Determine the [X, Y] coordinate at the center of the cell enclosing the given text.  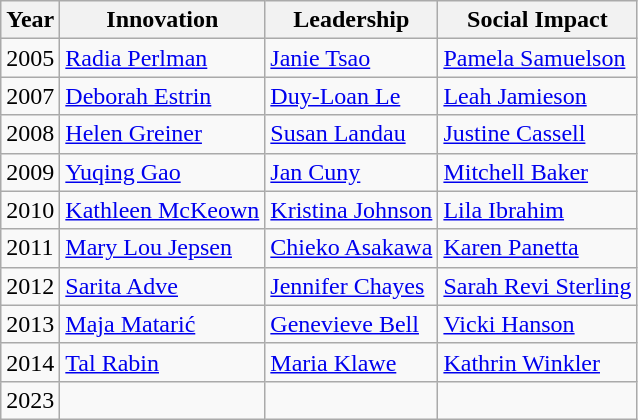
Tal Rabin [162, 362]
Lila Ibrahim [538, 210]
Yuqing Gao [162, 172]
2011 [30, 248]
2013 [30, 324]
Kathleen McKeown [162, 210]
Social Impact [538, 20]
Duy-Loan Le [352, 96]
2007 [30, 96]
Chieko Asakawa [352, 248]
Kristina Johnson [352, 210]
Maja Matarić [162, 324]
Janie Tsao [352, 58]
Pamela Samuelson [538, 58]
2008 [30, 134]
Deborah Estrin [162, 96]
Year [30, 20]
Mary Lou Jepsen [162, 248]
2005 [30, 58]
Mitchell Baker [538, 172]
2010 [30, 210]
Radia Perlman [162, 58]
Leadership [352, 20]
Justine Cassell [538, 134]
Susan Landau [352, 134]
Leah Jamieson [538, 96]
2023 [30, 400]
Genevieve Bell [352, 324]
2009 [30, 172]
Helen Greiner [162, 134]
Karen Panetta [538, 248]
2014 [30, 362]
Jan Cuny [352, 172]
Maria Klawe [352, 362]
Vicki Hanson [538, 324]
Jennifer Chayes [352, 286]
Sarah Revi Sterling [538, 286]
Kathrin Winkler [538, 362]
2012 [30, 286]
Innovation [162, 20]
Sarita Adve [162, 286]
